Determine the [x, y] coordinate at the center of the cell enclosing the given text.  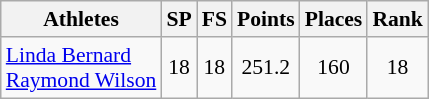
251.2 [266, 68]
SP [178, 19]
Places [334, 19]
Rank [398, 19]
Points [266, 19]
Linda BernardRaymond Wilson [82, 68]
160 [334, 68]
Athletes [82, 19]
FS [214, 19]
